Locate the cell with the specified text and output its [x, y] center coordinate. 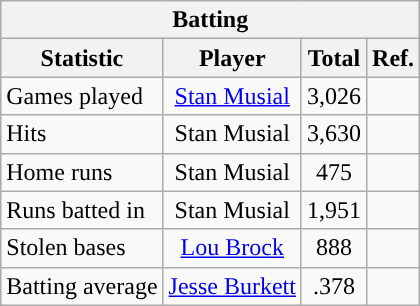
Batting average [82, 286]
Player [232, 58]
Ref. [394, 58]
.378 [334, 286]
Total [334, 58]
Batting [210, 20]
3,026 [334, 96]
Home runs [82, 172]
Hits [82, 134]
1,951 [334, 210]
Runs batted in [82, 210]
475 [334, 172]
3,630 [334, 134]
Statistic [82, 58]
888 [334, 248]
Lou Brock [232, 248]
Jesse Burkett [232, 286]
Games played [82, 96]
Stolen bases [82, 248]
